Capture the cell that displays the provided text and extract its (x, y) central coordinate. 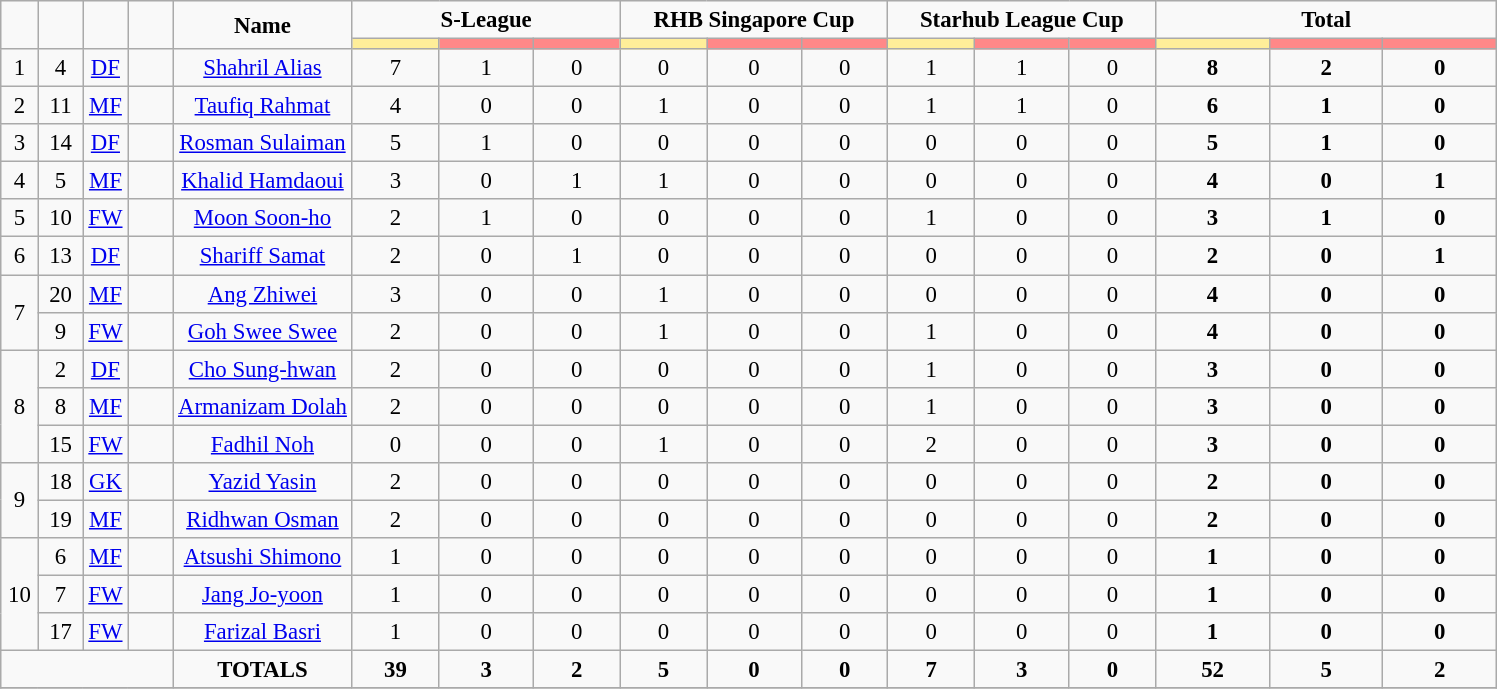
Shariff Samat (262, 256)
Starhub League Cup (1022, 20)
Goh Swee Swee (262, 331)
Khalid Hamdaoui (262, 181)
11 (60, 106)
Total (1326, 20)
RHB Singapore Cup (754, 20)
GK (106, 482)
Taufiq Rahmat (262, 106)
Shahril Alias (262, 68)
Ridhwan Osman (262, 519)
Armanizam Dolah (262, 406)
Ang Zhiwei (262, 294)
Moon Soon-ho (262, 219)
S-League (486, 20)
15 (60, 444)
Atsushi Shimono (262, 557)
Fadhil Noh (262, 444)
13 (60, 256)
19 (60, 519)
TOTALS (262, 670)
Cho Sung-hwan (262, 369)
Jang Jo-yoon (262, 594)
18 (60, 482)
39 (396, 670)
Farizal Basri (262, 632)
Rosman Sulaiman (262, 143)
Name (262, 25)
20 (60, 294)
14 (60, 143)
52 (1213, 670)
17 (60, 632)
Yazid Yasin (262, 482)
